Return the [X, Y] coordinate for the center point of the cell that contains the specified text.  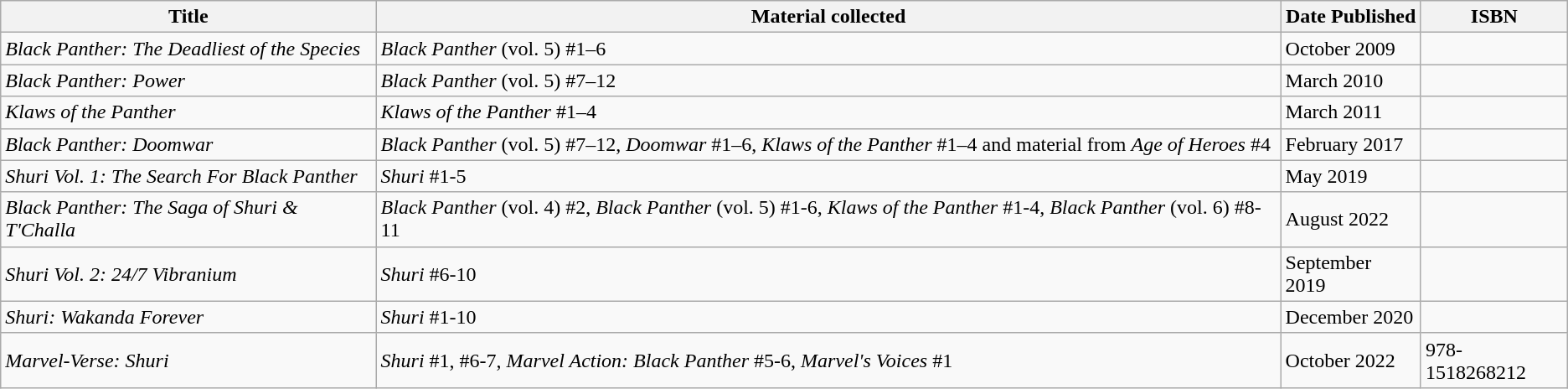
Black Panther (vol. 5) #7–12 [828, 80]
Black Panther: The Saga of Shuri & T'Challa [188, 220]
Shuri: Wakanda Forever [188, 317]
Material collected [828, 17]
Black Panther: Doomwar [188, 144]
March 2011 [1350, 112]
February 2017 [1350, 144]
Shuri #1, #6-7, Marvel Action: Black Panther #5-6, Marvel's Voices #1 [828, 360]
May 2019 [1350, 176]
March 2010 [1350, 80]
Shuri Vol. 1: The Search For Black Panther [188, 176]
ISBN [1494, 17]
December 2020 [1350, 317]
October 2009 [1350, 49]
Marvel-Verse: Shuri [188, 360]
Black Panther (vol. 4) #2, Black Panther (vol. 5) #1-6, Klaws of the Panther #1-4, Black Panther (vol. 6) #8-11 [828, 220]
Shuri #1-10 [828, 317]
October 2022 [1350, 360]
Black Panther: The Deadliest of the Species [188, 49]
Black Panther (vol. 5) #1–6 [828, 49]
Klaws of the Panther [188, 112]
Shuri Vol. 2: 24/7 Vibranium [188, 273]
Date Published [1350, 17]
Title [188, 17]
978-1518268212 [1494, 360]
Shuri #1-5 [828, 176]
Klaws of the Panther #1–4 [828, 112]
August 2022 [1350, 220]
September 2019 [1350, 273]
Black Panther: Power [188, 80]
Shuri #6-10 [828, 273]
Black Panther (vol. 5) #7–12, Doomwar #1–6, Klaws of the Panther #1–4 and material from Age of Heroes #4 [828, 144]
